Identify which cell holds the provided text, then report its [x, y] central coordinate. 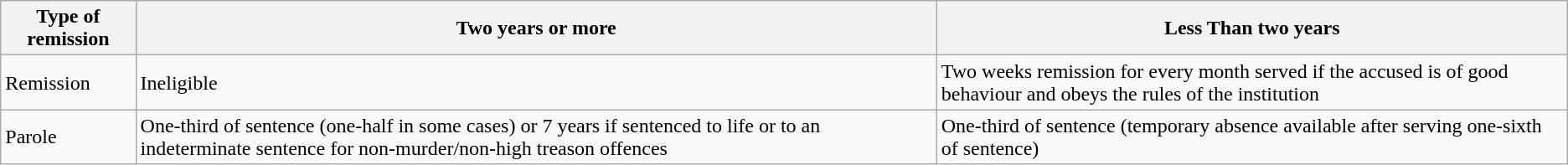
Two weeks remission for every month served if the accused is of good behaviour and obeys the rules of the institution [1251, 82]
Remission [69, 82]
Two years or more [536, 28]
One-third of sentence (temporary absence available after serving one-sixth of sentence) [1251, 137]
Type of remission [69, 28]
Less Than two years [1251, 28]
Parole [69, 137]
Ineligible [536, 82]
